Capture the cell that displays the provided text and extract its [x, y] central coordinate. 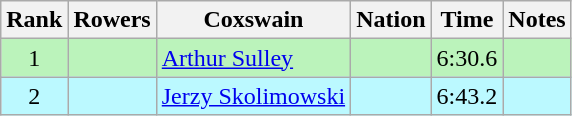
Rowers [112, 20]
6:43.2 [467, 96]
6:30.6 [467, 58]
2 [34, 96]
Time [467, 20]
Arthur Sulley [253, 58]
Nation [391, 20]
1 [34, 58]
Rank [34, 20]
Coxswain [253, 20]
Notes [537, 20]
Jerzy Skolimowski [253, 96]
